Pinpoint the cell where the given text exists, returning its [x, y] midpoint coordinate. 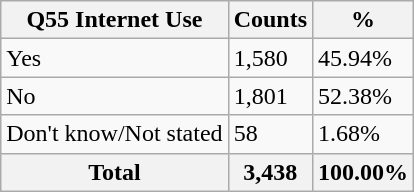
No [114, 96]
Total [114, 172]
1.68% [364, 134]
58 [270, 134]
% [364, 20]
Counts [270, 20]
Q55 Internet Use [114, 20]
Yes [114, 58]
Don't know/Not stated [114, 134]
3,438 [270, 172]
52.38% [364, 96]
100.00% [364, 172]
1,580 [270, 58]
1,801 [270, 96]
45.94% [364, 58]
